Return the (x, y) coordinate for the center point of the cell that contains the specified text.  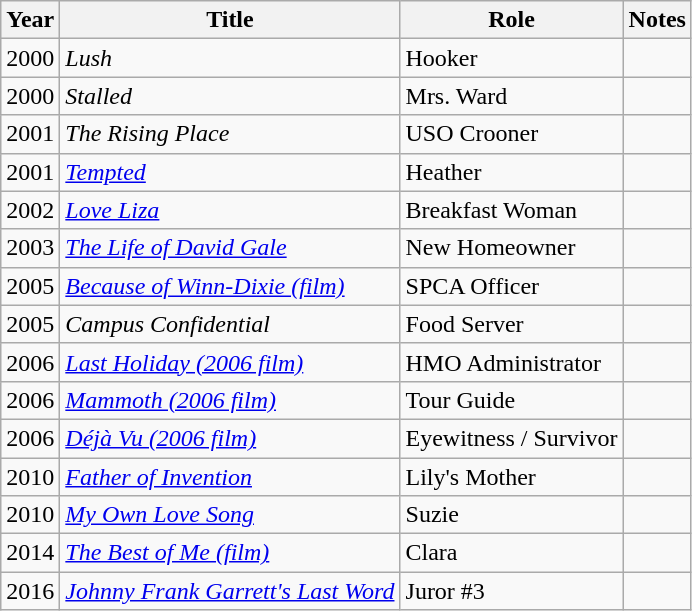
Title (230, 20)
Tempted (230, 172)
USO Crooner (512, 134)
2002 (30, 210)
Tour Guide (512, 400)
Johnny Frank Garrett's Last Word (230, 591)
My Own Love Song (230, 515)
The Life of David Gale (230, 248)
Year (30, 20)
Love Liza (230, 210)
SPCA Officer (512, 286)
New Homeowner (512, 248)
Lily's Mother (512, 477)
Role (512, 20)
Father of Invention (230, 477)
Clara (512, 553)
Notes (657, 20)
Because of Winn-Dixie (film) (230, 286)
Suzie (512, 515)
Mammoth (2006 film) (230, 400)
Food Server (512, 324)
HMO Administrator (512, 362)
Eyewitness / Survivor (512, 438)
The Best of Me (film) (230, 553)
Lush (230, 58)
Stalled (230, 96)
2003 (30, 248)
2016 (30, 591)
Mrs. Ward (512, 96)
The Rising Place (230, 134)
Last Holiday (2006 film) (230, 362)
2014 (30, 553)
Hooker (512, 58)
Déjà Vu (2006 film) (230, 438)
Campus Confidential (230, 324)
Heather (512, 172)
Breakfast Woman (512, 210)
Juror #3 (512, 591)
